Output the [X, Y] coordinate of the center of the cell containing the given text.  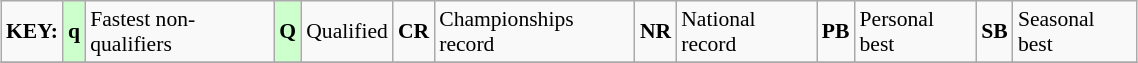
CR [414, 32]
PB [836, 32]
Seasonal best [1075, 32]
KEY: [32, 32]
Fastest non-qualifiers [180, 32]
Championships record [534, 32]
q [74, 32]
SB [994, 32]
NR [656, 32]
National record [746, 32]
Q [288, 32]
Qualified [347, 32]
Personal best [916, 32]
